Output the [X, Y] coordinate of the center of the cell containing the given text.  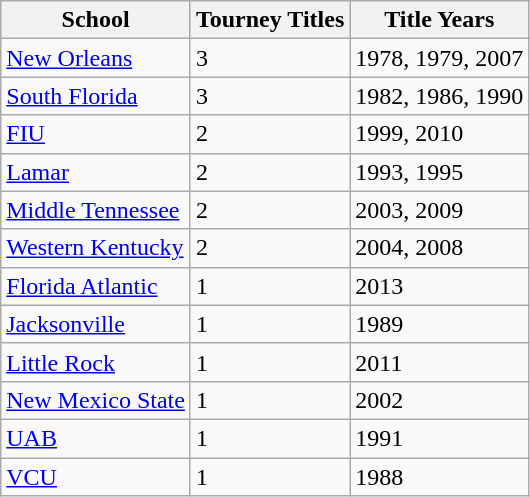
School [96, 20]
New Mexico State [96, 400]
Jacksonville [96, 324]
UAB [96, 438]
2003, 2009 [440, 210]
1999, 2010 [440, 134]
2002 [440, 400]
Lamar [96, 172]
Little Rock [96, 362]
Title Years [440, 20]
1982, 1986, 1990 [440, 96]
VCU [96, 477]
Tourney Titles [270, 20]
Western Kentucky [96, 248]
2004, 2008 [440, 248]
1988 [440, 477]
1978, 1979, 2007 [440, 58]
2011 [440, 362]
2013 [440, 286]
New Orleans [96, 58]
1991 [440, 438]
Florida Atlantic [96, 286]
Middle Tennessee [96, 210]
1989 [440, 324]
South Florida [96, 96]
FIU [96, 134]
1993, 1995 [440, 172]
